Capture the cell that displays the provided text and extract its [x, y] central coordinate. 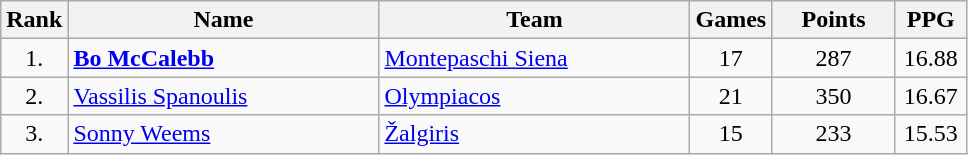
1. [34, 58]
17 [731, 58]
Name [224, 20]
2. [34, 96]
Points [834, 20]
16.67 [930, 96]
21 [731, 96]
Žalgiris [534, 134]
Montepaschi Siena [534, 58]
3. [34, 134]
16.88 [930, 58]
Bo McCalebb [224, 58]
Sonny Weems [224, 134]
Games [731, 20]
PPG [930, 20]
350 [834, 96]
287 [834, 58]
Team [534, 20]
Olympiacos [534, 96]
15.53 [930, 134]
Vassilis Spanoulis [224, 96]
233 [834, 134]
Rank [34, 20]
15 [731, 134]
